Identify which cell holds the provided text, then report its [X, Y] central coordinate. 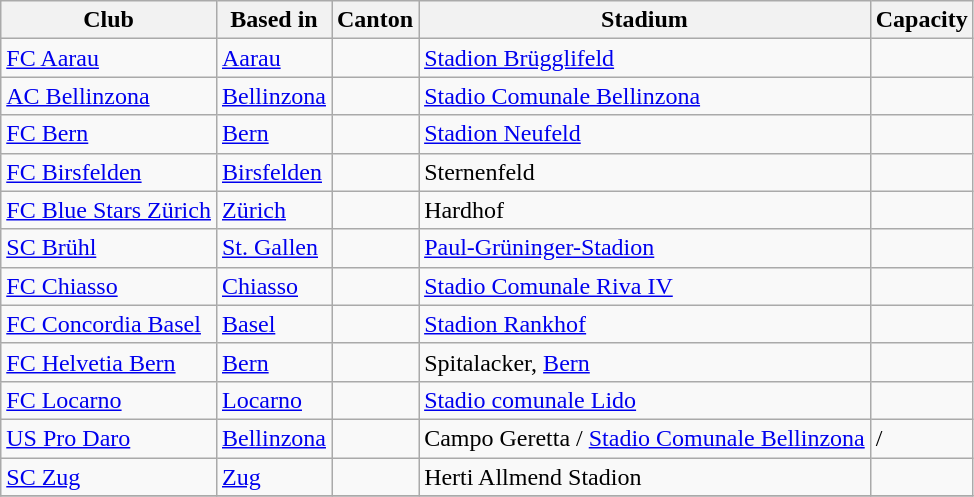
Stadion Rankhof [645, 324]
Stadio Comunale Riva IV [645, 286]
Stadion Neufeld [645, 134]
Zürich [274, 210]
Spitalacker, Bern [645, 362]
Birsfelden [274, 172]
Locarno [274, 400]
Stadio comunale Lido [645, 400]
Stadio Comunale Bellinzona [645, 96]
FC Helvetia Bern [109, 362]
FC Aarau [109, 58]
Hardhof [645, 210]
St. Gallen [274, 248]
FC Blue Stars Zürich [109, 210]
Club [109, 20]
Canton [376, 20]
AC Bellinzona [109, 96]
Chiasso [274, 286]
Based in [274, 20]
Zug [274, 477]
FC Bern [109, 134]
FC Birsfelden [109, 172]
Capacity [922, 20]
Stadion Brügglifeld [645, 58]
Herti Allmend Stadion [645, 477]
Paul-Grüninger-Stadion [645, 248]
US Pro Daro [109, 438]
Aarau [274, 58]
Basel [274, 324]
FC Concordia Basel [109, 324]
FC Chiasso [109, 286]
Campo Geretta / Stadio Comunale Bellinzona [645, 438]
SC Brühl [109, 248]
SC Zug [109, 477]
FC Locarno [109, 400]
Sternenfeld [645, 172]
Stadium [645, 20]
/ [922, 438]
